Search for the cell housing the specified text and yield its (x, y) center coordinate. 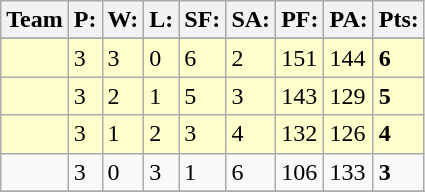
P: (85, 20)
129 (348, 96)
144 (348, 58)
PA: (348, 20)
SA: (251, 20)
133 (348, 172)
Pts: (398, 20)
L: (162, 20)
W: (123, 20)
143 (300, 96)
PF: (300, 20)
126 (348, 134)
132 (300, 134)
SF: (202, 20)
151 (300, 58)
Team (35, 20)
106 (300, 172)
